Locate the cell with the specified text and output its [X, Y] center coordinate. 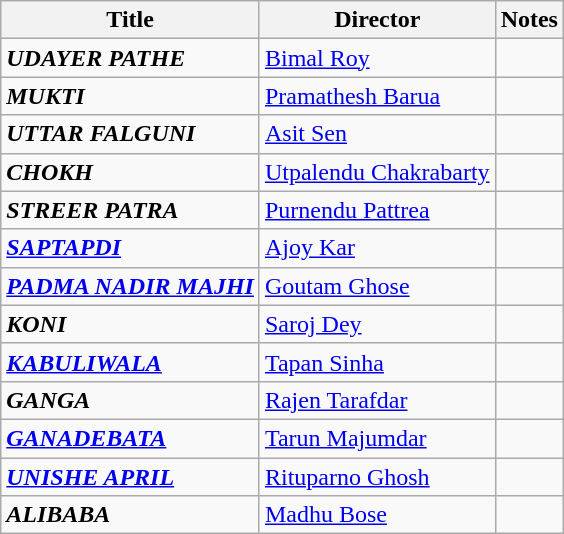
Director [377, 20]
SAPTAPDI [130, 248]
PADMA NADIR MAJHI [130, 286]
Goutam Ghose [377, 286]
MUKTI [130, 96]
Bimal Roy [377, 58]
Title [130, 20]
GANADEBATA [130, 438]
UTTAR FALGUNI [130, 134]
Tapan Sinha [377, 362]
GANGA [130, 400]
Purnendu Pattrea [377, 210]
UNISHE APRIL [130, 477]
UDAYER PATHE [130, 58]
Rajen Tarafdar [377, 400]
KONI [130, 324]
Saroj Dey [377, 324]
ALIBABA [130, 515]
CHOKH [130, 172]
Asit Sen [377, 134]
STREER PATRA [130, 210]
Notes [529, 20]
Pramathesh Barua [377, 96]
Ajoy Kar [377, 248]
Madhu Bose [377, 515]
KABULIWALA [130, 362]
Tarun Majumdar [377, 438]
Utpalendu Chakrabarty [377, 172]
Rituparno Ghosh [377, 477]
